Find where the given text appears and provide that cell's center as [x, y] coordinate. 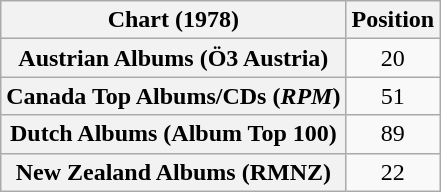
Canada Top Albums/CDs (RPM) [174, 96]
51 [393, 96]
Chart (1978) [174, 20]
20 [393, 58]
Austrian Albums (Ö3 Austria) [174, 58]
New Zealand Albums (RMNZ) [174, 172]
22 [393, 172]
89 [393, 134]
Position [393, 20]
Dutch Albums (Album Top 100) [174, 134]
